For the text-containing cell, return its midpoint in (x, y) coordinate format. 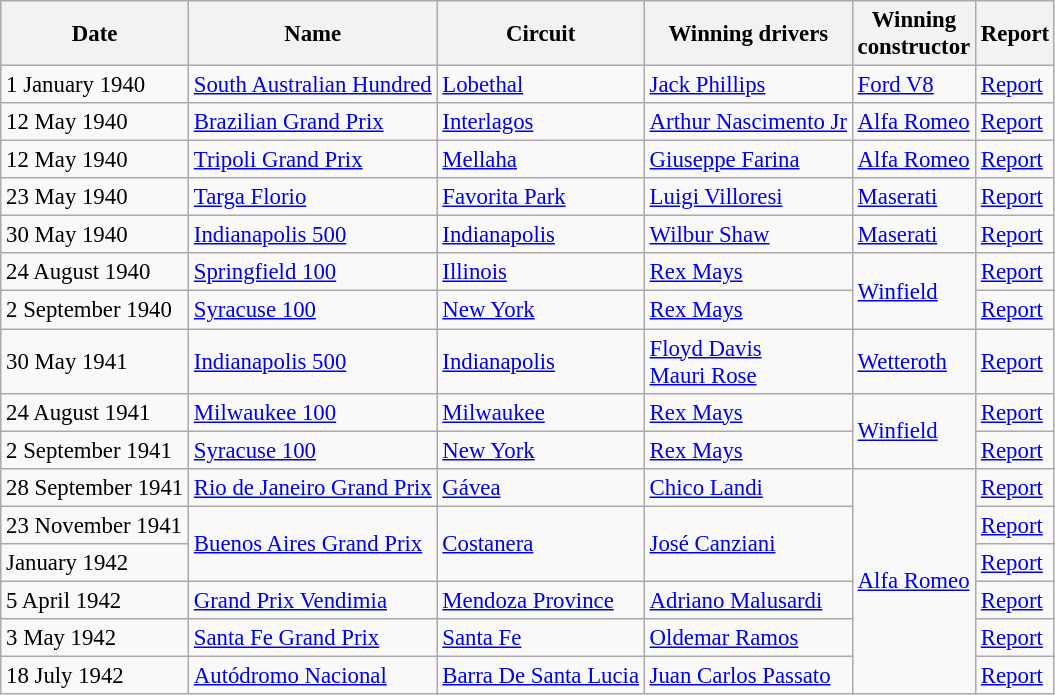
Mellaha (540, 160)
Barra De Santa Lucia (540, 675)
Santa Fe (540, 638)
3 May 1942 (95, 638)
30 May 1941 (95, 362)
Juan Carlos Passato (748, 675)
Adriano Malusardi (748, 600)
Lobethal (540, 85)
Interlagos (540, 122)
Floyd Davis Mauri Rose (748, 362)
Illinois (540, 273)
24 August 1940 (95, 273)
Oldemar Ramos (748, 638)
Mendoza Province (540, 600)
Milwaukee (540, 412)
Giuseppe Farina (748, 160)
Jack Phillips (748, 85)
23 May 1940 (95, 197)
1 January 1940 (95, 85)
Santa Fe Grand Prix (314, 638)
2 September 1940 (95, 310)
5 April 1942 (95, 600)
José Canziani (748, 544)
Buenos Aires Grand Prix (314, 544)
Gávea (540, 487)
Targa Florio (314, 197)
Rio de Janeiro Grand Prix (314, 487)
Arthur Nascimento Jr (748, 122)
Tripoli Grand Prix (314, 160)
Favorita Park (540, 197)
Milwaukee 100 (314, 412)
Chico Landi (748, 487)
Wilbur Shaw (748, 235)
Ford V8 (914, 85)
Winning drivers (748, 34)
24 August 1941 (95, 412)
Brazilian Grand Prix (314, 122)
23 November 1941 (95, 525)
18 July 1942 (95, 675)
2 September 1941 (95, 450)
Grand Prix Vendimia (314, 600)
Circuit (540, 34)
Date (95, 34)
Wetteroth (914, 362)
30 May 1940 (95, 235)
Autódromo Nacional (314, 675)
South Australian Hundred (314, 85)
28 September 1941 (95, 487)
Winningconstructor (914, 34)
Luigi Villoresi (748, 197)
January 1942 (95, 563)
Name (314, 34)
Costanera (540, 544)
Springfield 100 (314, 273)
